Extract the [x, y] coordinate from the center of the cell holding the provided text.  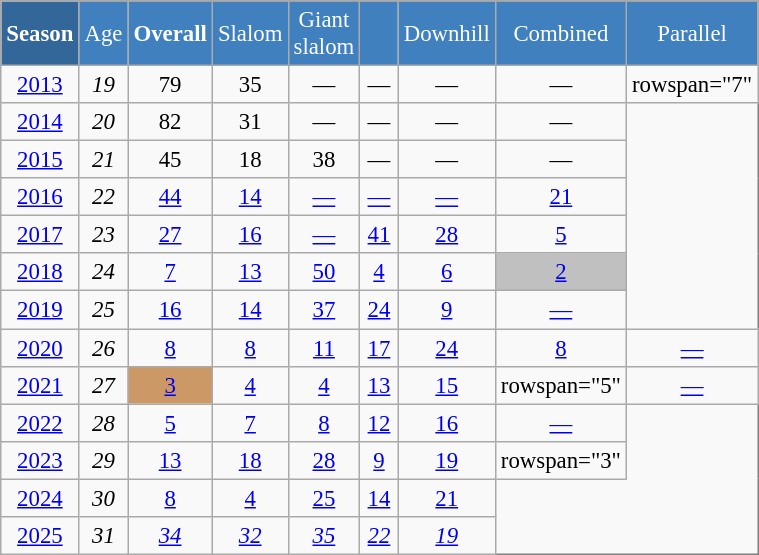
45 [170, 160]
2017 [40, 235]
82 [170, 122]
11 [324, 348]
2014 [40, 122]
Age [104, 34]
79 [170, 85]
30 [104, 498]
20 [104, 122]
2018 [40, 273]
12 [379, 423]
Parallel [692, 34]
2023 [40, 460]
23 [104, 235]
2015 [40, 160]
50 [324, 273]
37 [324, 310]
2024 [40, 498]
26 [104, 348]
3 [170, 385]
Giantslalom [324, 34]
Downhill [446, 34]
44 [170, 197]
2019 [40, 310]
2025 [40, 536]
Overall [170, 34]
17 [379, 348]
Combined [560, 34]
2020 [40, 348]
2022 [40, 423]
2 [560, 273]
6 [446, 273]
rowspan="7" [692, 85]
15 [446, 385]
2013 [40, 85]
2016 [40, 197]
Season [40, 34]
29 [104, 460]
rowspan="5" [560, 385]
rowspan="3" [560, 460]
2021 [40, 385]
38 [324, 160]
Slalom [250, 34]
41 [379, 235]
32 [250, 536]
34 [170, 536]
